Capture the cell that displays the provided text and extract its (X, Y) central coordinate. 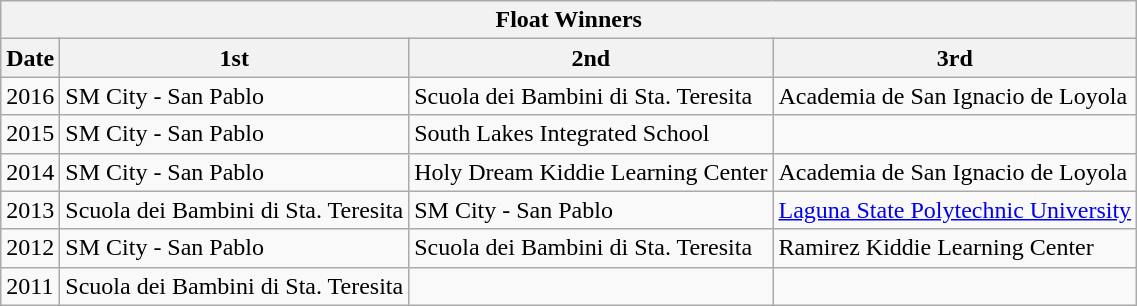
2012 (30, 248)
Laguna State Polytechnic University (955, 210)
Ramirez Kiddie Learning Center (955, 248)
3rd (955, 58)
1st (234, 58)
Float Winners (569, 20)
2nd (591, 58)
2014 (30, 172)
South Lakes Integrated School (591, 134)
2015 (30, 134)
Date (30, 58)
Holy Dream Kiddie Learning Center (591, 172)
2011 (30, 286)
2016 (30, 96)
2013 (30, 210)
